Output the [X, Y] coordinate of the center of the cell containing the given text.  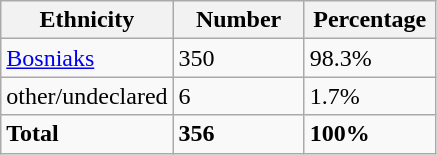
100% [370, 134]
Bosniaks [87, 58]
350 [238, 58]
Ethnicity [87, 20]
Number [238, 20]
98.3% [370, 58]
Percentage [370, 20]
other/undeclared [87, 96]
Total [87, 134]
356 [238, 134]
1.7% [370, 96]
6 [238, 96]
